Capture the cell that displays the provided text and extract its [x, y] central coordinate. 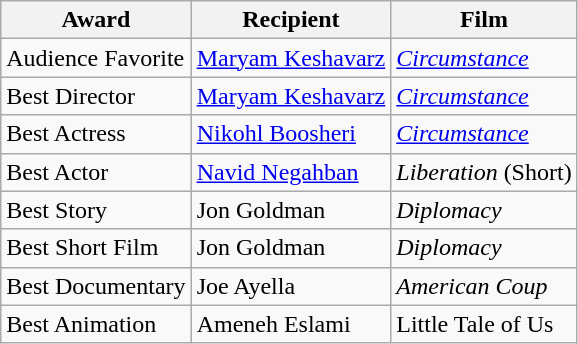
Little Tale of Us [484, 324]
Best Short Film [96, 248]
Liberation (Short) [484, 172]
Audience Favorite [96, 58]
Recipient [291, 20]
Best Actor [96, 172]
Best Animation [96, 324]
Joe Ayella [291, 286]
Best Story [96, 210]
Ameneh Eslami [291, 324]
Best Actress [96, 134]
Film [484, 20]
Award [96, 20]
American Coup [484, 286]
Best Documentary [96, 286]
Nikohl Boosheri [291, 134]
Navid Negahban [291, 172]
Best Director [96, 96]
